From the cell containing the given text, extract its center point as (x, y) coordinate. 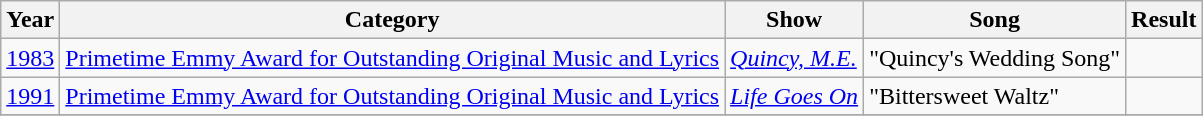
Year (30, 20)
"Bittersweet Waltz" (995, 96)
Show (794, 20)
Quincy, M.E. (794, 58)
Song (995, 20)
Category (392, 20)
Result (1164, 20)
Life Goes On (794, 96)
"Quincy's Wedding Song" (995, 58)
1983 (30, 58)
1991 (30, 96)
